For the text-containing cell, return its midpoint in (X, Y) coordinate format. 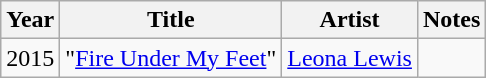
2015 (30, 58)
Notes (451, 20)
Leona Lewis (350, 58)
Year (30, 20)
"Fire Under My Feet" (171, 58)
Title (171, 20)
Artist (350, 20)
